Search for the cell housing the specified text and yield its [x, y] center coordinate. 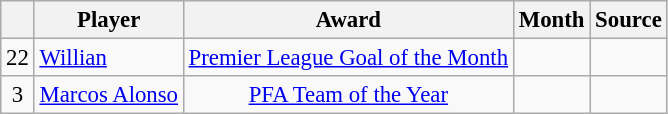
Marcos Alonso [108, 95]
PFA Team of the Year [348, 95]
22 [18, 58]
Source [628, 20]
Player [108, 20]
Award [348, 20]
Premier League Goal of the Month [348, 58]
3 [18, 95]
Month [551, 20]
Willian [108, 58]
